Search for the cell housing the specified text and yield its (X, Y) center coordinate. 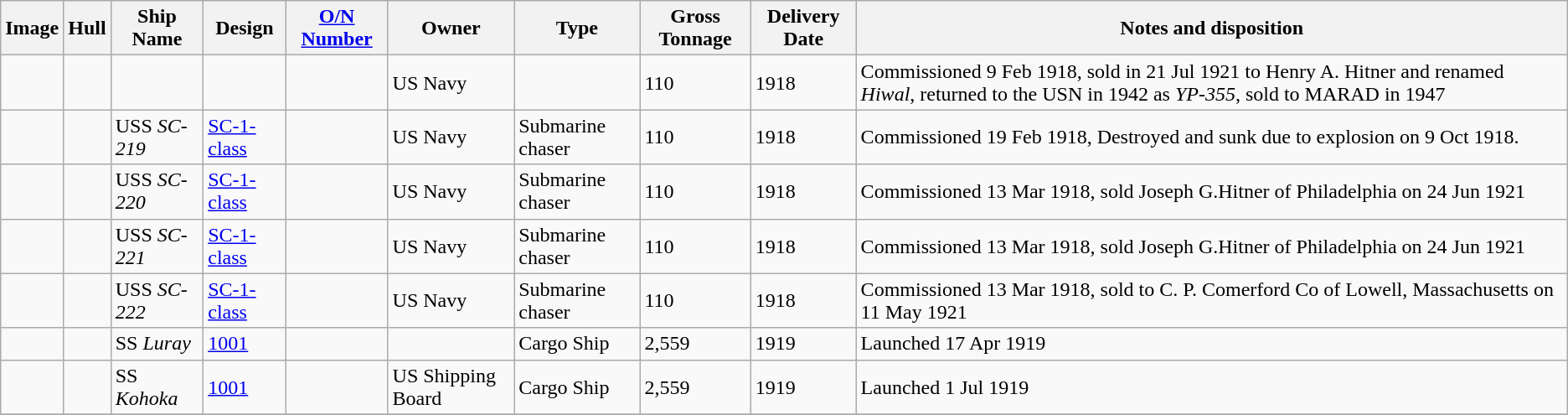
Type (577, 29)
O/N Number (337, 29)
USS SC-219 (157, 137)
Launched 1 Jul 1919 (1211, 387)
Commissioned 13 Mar 1918, sold to C. P. Comerford Co of Lowell, Massachusetts on 11 May 1921 (1211, 300)
Image (32, 29)
Launched 17 Apr 1919 (1211, 344)
USS SC-222 (157, 300)
Owner (451, 29)
Commissioned 19 Feb 1918, Destroyed and sunk due to explosion on 9 Oct 1918. (1211, 137)
Hull (87, 29)
Gross Tonnage (695, 29)
US Shipping Board (451, 387)
Notes and disposition (1211, 29)
Ship Name (157, 29)
SS Kohoka (157, 387)
USS SC-221 (157, 246)
Design (245, 29)
Delivery Date (803, 29)
SS Luray (157, 344)
Commissioned 9 Feb 1918, sold in 21 Jul 1921 to Henry A. Hitner and renamed Hiwal, returned to the USN in 1942 as YP-355, sold to MARAD in 1947 (1211, 82)
USS SC-220 (157, 191)
